Pinpoint the cell where the given text exists, returning its [X, Y] midpoint coordinate. 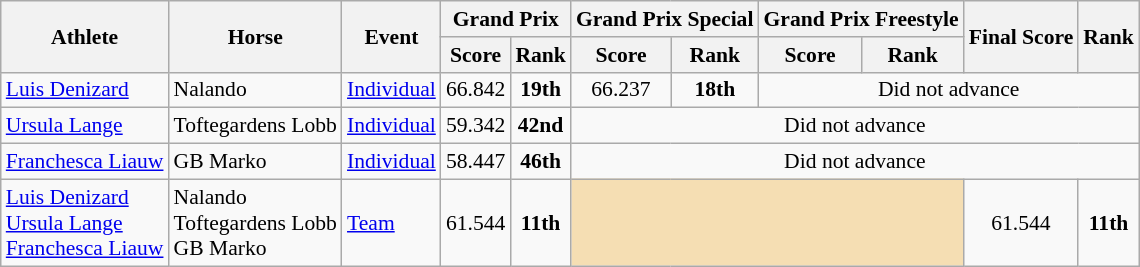
Grand Prix Freestyle [860, 19]
Team [392, 222]
66.237 [621, 90]
NalandoToftegardens LobbGB Marko [256, 222]
59.342 [476, 126]
Luis Denizard [85, 90]
Event [392, 36]
Final Score [1022, 36]
18th [714, 90]
Ursula Lange [85, 126]
Horse [256, 36]
Franchesca Liauw [85, 162]
46th [540, 162]
Nalando [256, 90]
19th [540, 90]
42nd [540, 126]
66.842 [476, 90]
Grand Prix Special [665, 19]
Toftegardens Lobb [256, 126]
58.447 [476, 162]
Luis DenizardUrsula LangeFranchesca Liauw [85, 222]
Grand Prix [506, 19]
GB Marko [256, 162]
Athlete [85, 36]
